Return the (x, y) coordinate for the center point of the cell that contains the specified text.  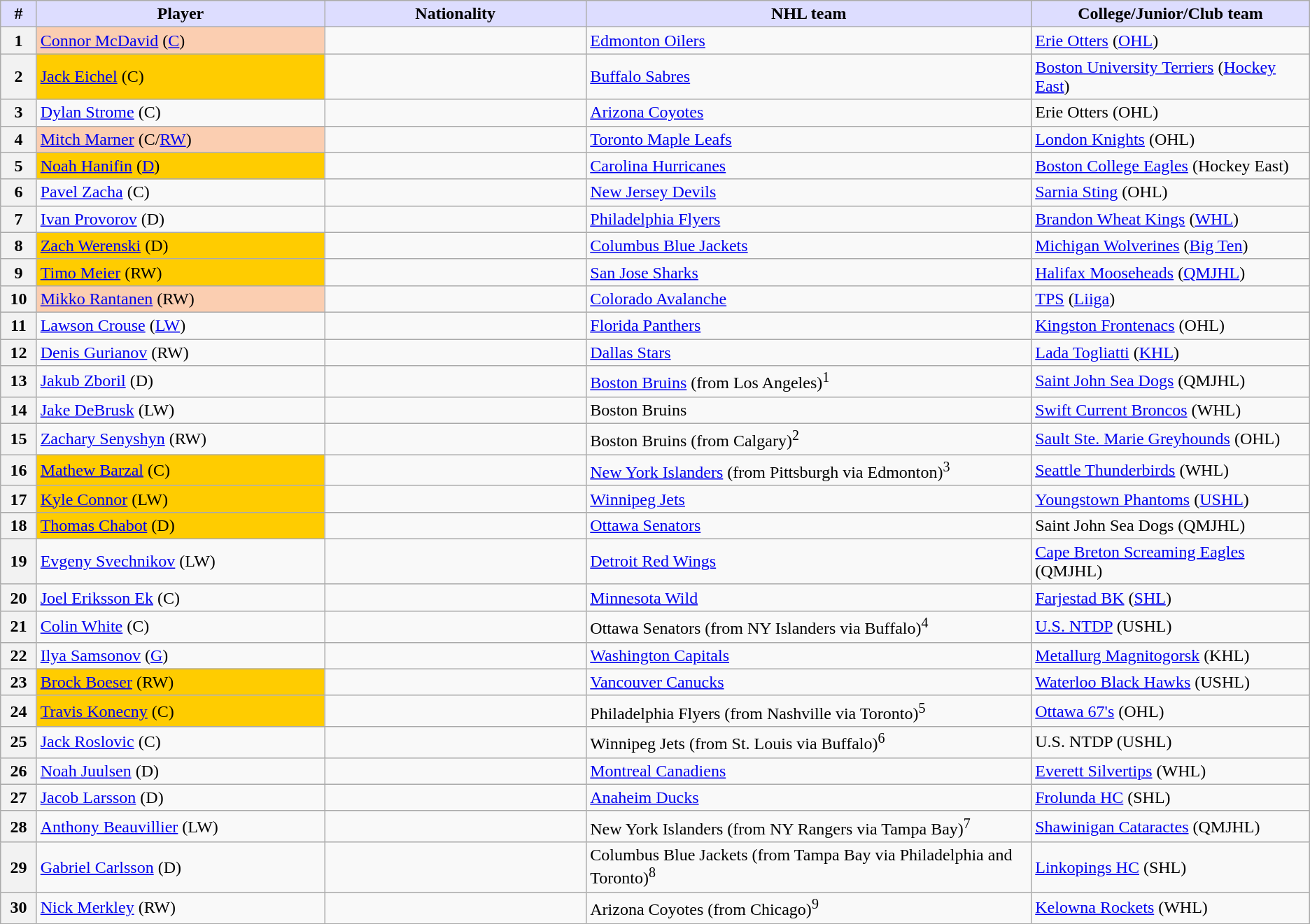
Everett Silvertips (WHL) (1171, 771)
14 (18, 410)
10 (18, 299)
7 (18, 219)
# (18, 14)
Swift Current Broncos (WHL) (1171, 410)
Anthony Beauvillier (LW) (181, 827)
Washington Capitals (809, 655)
Toronto Maple Leafs (809, 139)
Zachary Senyshyn (RW) (181, 439)
Colin White (C) (181, 627)
12 (18, 352)
Kyle Connor (LW) (181, 499)
Carolina Hurricanes (809, 166)
Jack Roslovic (C) (181, 743)
Metallurg Magnitogorsk (KHL) (1171, 655)
Dallas Stars (809, 352)
23 (18, 682)
Florida Panthers (809, 325)
Jakub Zboril (D) (181, 382)
Anaheim Ducks (809, 797)
Vancouver Canucks (809, 682)
TPS (Liiga) (1171, 299)
19 (18, 561)
30 (18, 908)
9 (18, 272)
Seattle Thunderbirds (WHL) (1171, 470)
25 (18, 743)
Denis Gurianov (RW) (181, 352)
Lawson Crouse (LW) (181, 325)
Boston College Eagles (Hockey East) (1171, 166)
11 (18, 325)
Mikko Rantanen (RW) (181, 299)
Jake DeBrusk (LW) (181, 410)
San Jose Sharks (809, 272)
Nationality (456, 14)
Buffalo Sabres (809, 77)
Jacob Larsson (D) (181, 797)
Edmonton Oilers (809, 41)
New Jersey Devils (809, 192)
6 (18, 192)
Player (181, 14)
20 (18, 597)
Nick Merkley (RW) (181, 908)
Ottawa Senators (from NY Islanders via Buffalo)4 (809, 627)
Gabriel Carlsson (D) (181, 867)
Brock Boeser (RW) (181, 682)
Shawinigan Cataractes (QMJHL) (1171, 827)
Sault Ste. Marie Greyhounds (OHL) (1171, 439)
Minnesota Wild (809, 597)
London Knights (OHL) (1171, 139)
21 (18, 627)
Lada Togliatti (KHL) (1171, 352)
29 (18, 867)
New York Islanders (from NY Rangers via Tampa Bay)7 (809, 827)
Evgeny Svechnikov (LW) (181, 561)
Jack Eichel (C) (181, 77)
Philadelphia Flyers (from Nashville via Toronto)5 (809, 711)
16 (18, 470)
Farjestad BK (SHL) (1171, 597)
Arizona Coyotes (809, 113)
Waterloo Black Hawks (USHL) (1171, 682)
Joel Eriksson Ek (C) (181, 597)
Travis Konecny (C) (181, 711)
Mitch Marner (C/RW) (181, 139)
Colorado Avalanche (809, 299)
Montreal Canadiens (809, 771)
24 (18, 711)
NHL team (809, 14)
Ottawa Senators (809, 525)
26 (18, 771)
8 (18, 246)
New York Islanders (from Pittsburgh via Edmonton)3 (809, 470)
4 (18, 139)
Columbus Blue Jackets (809, 246)
Philadelphia Flyers (809, 219)
Boston Bruins (from Calgary)2 (809, 439)
27 (18, 797)
Mathew Barzal (C) (181, 470)
Ottawa 67's (OHL) (1171, 711)
5 (18, 166)
Sarnia Sting (OHL) (1171, 192)
2 (18, 77)
Detroit Red Wings (809, 561)
Halifax Mooseheads (QMJHL) (1171, 272)
Arizona Coyotes (from Chicago)9 (809, 908)
Frolunda HC (SHL) (1171, 797)
Noah Hanifin (D) (181, 166)
Timo Meier (RW) (181, 272)
Connor McDavid (C) (181, 41)
Zach Werenski (D) (181, 246)
Winnipeg Jets (from St. Louis via Buffalo)6 (809, 743)
22 (18, 655)
Brandon Wheat Kings (WHL) (1171, 219)
Ivan Provorov (D) (181, 219)
Thomas Chabot (D) (181, 525)
Dylan Strome (C) (181, 113)
Columbus Blue Jackets (from Tampa Bay via Philadelphia and Toronto)8 (809, 867)
Kingston Frontenacs (OHL) (1171, 325)
Boston University Terriers (Hockey East) (1171, 77)
18 (18, 525)
Michigan Wolverines (Big Ten) (1171, 246)
College/Junior/Club team (1171, 14)
Boston Bruins (from Los Angeles)1 (809, 382)
3 (18, 113)
Winnipeg Jets (809, 499)
15 (18, 439)
Pavel Zacha (C) (181, 192)
17 (18, 499)
Cape Breton Screaming Eagles (QMJHL) (1171, 561)
Ilya Samsonov (G) (181, 655)
Boston Bruins (809, 410)
Linkopings HC (SHL) (1171, 867)
Kelowna Rockets (WHL) (1171, 908)
1 (18, 41)
Youngstown Phantoms (USHL) (1171, 499)
Noah Juulsen (D) (181, 771)
28 (18, 827)
13 (18, 382)
